Detect which cell encompasses the target text, then output its [x, y] center coordinate. 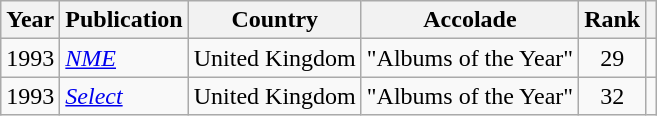
Year [30, 20]
Rank [612, 20]
Publication [124, 20]
Accolade [470, 20]
Select [124, 96]
NME [124, 58]
29 [612, 58]
32 [612, 96]
Country [274, 20]
